Locate the cell with the specified text and output its [X, Y] center coordinate. 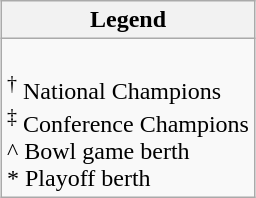
† National Champions ‡ Conference Champions ^ Bowl game berth * Playoff berth [128, 118]
Legend [128, 20]
